Output the (x, y) coordinate of the center of the cell containing the given text.  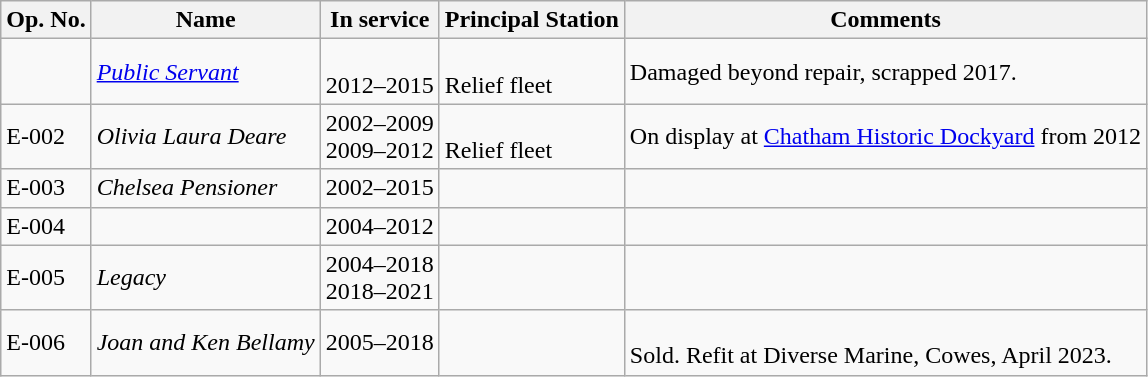
2012–2015 (380, 72)
E-005 (46, 278)
Principal Station (532, 20)
In service (380, 20)
Comments (885, 20)
Joan and Ken Bellamy (206, 342)
E-006 (46, 342)
E-004 (46, 226)
2004–20182018–2021 (380, 278)
2002–20092009–2012 (380, 136)
E-002 (46, 136)
Public Servant (206, 72)
Chelsea Pensioner (206, 188)
Legacy (206, 278)
Op. No. (46, 20)
2005–2018 (380, 342)
2004–2012 (380, 226)
Olivia Laura Deare (206, 136)
Name (206, 20)
On display at Chatham Historic Dockyard from 2012 (885, 136)
2002–2015 (380, 188)
Damaged beyond repair, scrapped 2017. (885, 72)
E-003 (46, 188)
Sold. Refit at Diverse Marine, Cowes, April 2023. (885, 342)
